Detect which cell encompasses the target text, then output its [X, Y] center coordinate. 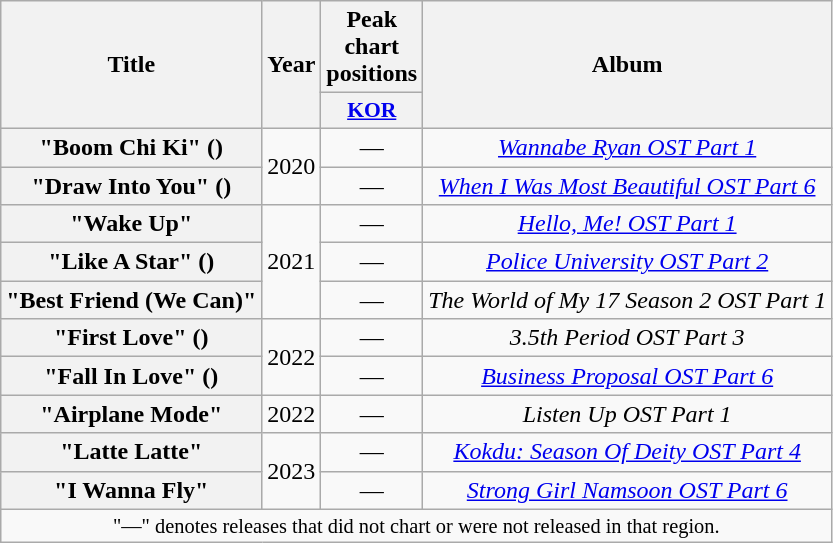
"Like A Star" () [132, 262]
2020 [292, 166]
Peak chartpositions [372, 47]
Strong Girl Namsoon OST Part 6 [628, 490]
"I Wanna Fly" [132, 490]
"Fall In Love" () [132, 376]
"Draw Into You" () [132, 185]
Album [628, 65]
Title [132, 65]
Listen Up OST Part 1 [628, 414]
Wannabe Ryan OST Part 1 [628, 147]
"Latte Latte" [132, 452]
Police University OST Part 2 [628, 262]
3.5th Period OST Part 3 [628, 338]
2021 [292, 262]
Business Proposal OST Part 6 [628, 376]
"—" denotes releases that did not chart or were not released in that region. [416, 526]
"First Love" () [132, 338]
"Best Friend (We Can)" [132, 300]
2023 [292, 471]
"Boom Chi Ki" () [132, 147]
Hello, Me! OST Part 1 [628, 224]
The World of My 17 Season 2 OST Part 1 [628, 300]
When I Was Most Beautiful OST Part 6 [628, 185]
Year [292, 65]
KOR [372, 111]
"Wake Up" [132, 224]
Kokdu: Season Of Deity OST Part 4 [628, 452]
"Airplane Mode" [132, 414]
